Return [X, Y] of the center of cell containing provided text 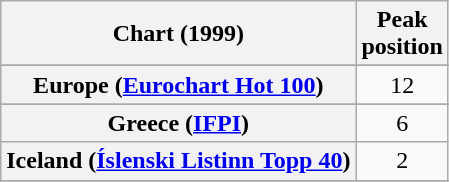
Europe (Eurochart Hot 100) [178, 85]
Chart (1999) [178, 34]
Iceland (Íslenski Listinn Topp 40) [178, 161]
Peakposition [402, 34]
12 [402, 85]
2 [402, 161]
Greece (IFPI) [178, 123]
6 [402, 123]
